Scan for the cell matching the given text and deliver its [x, y] coordinate at center. 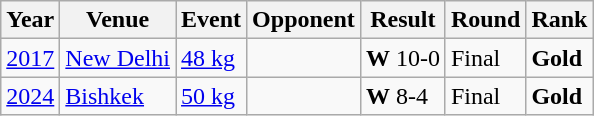
50 kg [212, 96]
Round [485, 20]
48 kg [212, 58]
Venue [118, 20]
W 10-0 [402, 58]
Event [212, 20]
Bishkek [118, 96]
2017 [30, 58]
Result [402, 20]
2024 [30, 96]
New Delhi [118, 58]
Opponent [304, 20]
W 8-4 [402, 96]
Rank [560, 20]
Year [30, 20]
